From the cell containing the given text, extract its center point as [x, y] coordinate. 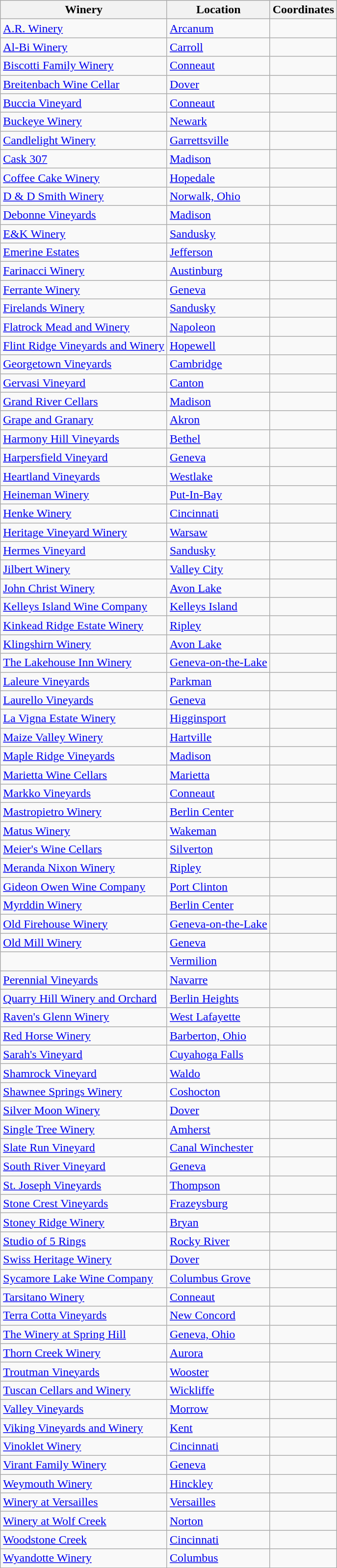
Garrettsville [218, 140]
La Vigna Estate Winery [84, 719]
Barberton, Ohio [218, 1036]
Morrow [218, 1409]
Hermes Vineyard [84, 551]
Arcanum [218, 28]
Wyandotte Winery [84, 1558]
Shamrock Vineyard [84, 1073]
Cuyahoga Falls [218, 1054]
Tarsitano Winery [84, 1297]
A.R. Winery [84, 28]
Gervasi Vineyard [84, 383]
Bryan [218, 1222]
Akron [218, 420]
Sycamore Lake Wine Company [84, 1278]
Canal Winchester [218, 1148]
Frazeysburg [218, 1204]
Hopewell [218, 346]
Meier's Wine Cellars [84, 849]
Old Mill Winery [84, 943]
Farinacci Winery [84, 271]
Austinburg [218, 271]
Silver Moon Winery [84, 1110]
St. Joseph Vineyards [84, 1185]
Maple Ridge Vineyards [84, 756]
Heineman Winery [84, 495]
South River Vineyard [84, 1167]
Buckeye Winery [84, 122]
Winery [84, 10]
Breitenbach Wine Cellar [84, 84]
Cambridge [218, 364]
Higginsport [218, 719]
Biscotti Family Winery [84, 66]
West Lafayette [218, 1017]
Heritage Vineyard Winery [84, 532]
Coshocton [218, 1092]
Buccia Vineyard [84, 103]
Tuscan Cellars and Winery [84, 1390]
Mastropietro Winery [84, 812]
Viking Vineyards and Winery [84, 1428]
Jilbert Winery [84, 570]
Thorn Creek Winery [84, 1353]
Flatrock Mead and Winery [84, 327]
Wickliffe [218, 1390]
Marietta Wine Cellars [84, 774]
Carroll [218, 47]
Quarry Hill Winery and Orchard [84, 998]
Parkman [218, 681]
Port Clinton [218, 887]
Raven's Glenn Winery [84, 1017]
Kent [218, 1428]
Red Horse Winery [84, 1036]
Woodstone Creek [84, 1540]
Jefferson [218, 252]
Silverton [218, 849]
Swiss Heritage Winery [84, 1260]
Bethel [218, 439]
Virant Family Winery [84, 1465]
Wakeman [218, 831]
Ferrante Winery [84, 290]
Laleure Vineyards [84, 681]
Columbus [218, 1558]
Candlelight Winery [84, 140]
Norton [218, 1521]
Amherst [218, 1129]
Columbus Grove [218, 1278]
Single Tree Winery [84, 1129]
Warsaw [218, 532]
John Christ Winery [84, 588]
Perennial Vineyards [84, 980]
Hartville [218, 737]
Terra Cotta Vineyards [84, 1316]
Henke Winery [84, 513]
Emerine Estates [84, 252]
Georgetown Vineyards [84, 364]
Valley City [218, 570]
Weymouth Winery [84, 1484]
Navarre [218, 980]
The Lakehouse Inn Winery [84, 663]
Norwalk, Ohio [218, 196]
Debonne Vineyards [84, 215]
Berlin Heights [218, 998]
New Concord [218, 1316]
Waldo [218, 1073]
Versailles [218, 1502]
Canton [218, 383]
Newark [218, 122]
Cask 307 [84, 159]
Slate Run Vineyard [84, 1148]
Vermilion [218, 961]
Hopedale [218, 177]
E&K Winery [84, 234]
Klingshirn Winery [84, 644]
Laurello Vineyards [84, 700]
Location [218, 10]
Studio of 5 Rings [84, 1241]
Al-Bi Winery [84, 47]
The Winery at Spring Hill [84, 1334]
Shawnee Springs Winery [84, 1092]
Winery at Versailles [84, 1502]
Wooster [218, 1371]
Harmony Hill Vineyards [84, 439]
Old Firehouse Winery [84, 924]
Kelleys Island [218, 607]
Firelands Winery [84, 308]
Vinoklet Winery [84, 1446]
Put-In-Bay [218, 495]
Flint Ridge Vineyards and Winery [84, 346]
Rocky River [218, 1241]
Kelleys Island Wine Company [84, 607]
Myrddin Winery [84, 905]
D & D Smith Winery [84, 196]
Harpersfield Vineyard [84, 457]
Hinckley [218, 1484]
Thompson [218, 1185]
Marietta [218, 774]
Stoney Ridge Winery [84, 1222]
Coordinates [303, 10]
Heartland Vineyards [84, 476]
Meranda Nixon Winery [84, 868]
Maize Valley Winery [84, 737]
Westlake [218, 476]
Aurora [218, 1353]
Grape and Granary [84, 420]
Geneva, Ohio [218, 1334]
Gideon Owen Wine Company [84, 887]
Valley Vineyards [84, 1409]
Stone Crest Vineyards [84, 1204]
Winery at Wolf Creek [84, 1521]
Kinkead Ridge Estate Winery [84, 625]
Grand River Cellars [84, 401]
Napoleon [218, 327]
Markko Vineyards [84, 793]
Coffee Cake Winery [84, 177]
Sarah's Vineyard [84, 1054]
Troutman Vineyards [84, 1371]
Matus Winery [84, 831]
